Detect which cell encompasses the target text, then output its (X, Y) center coordinate. 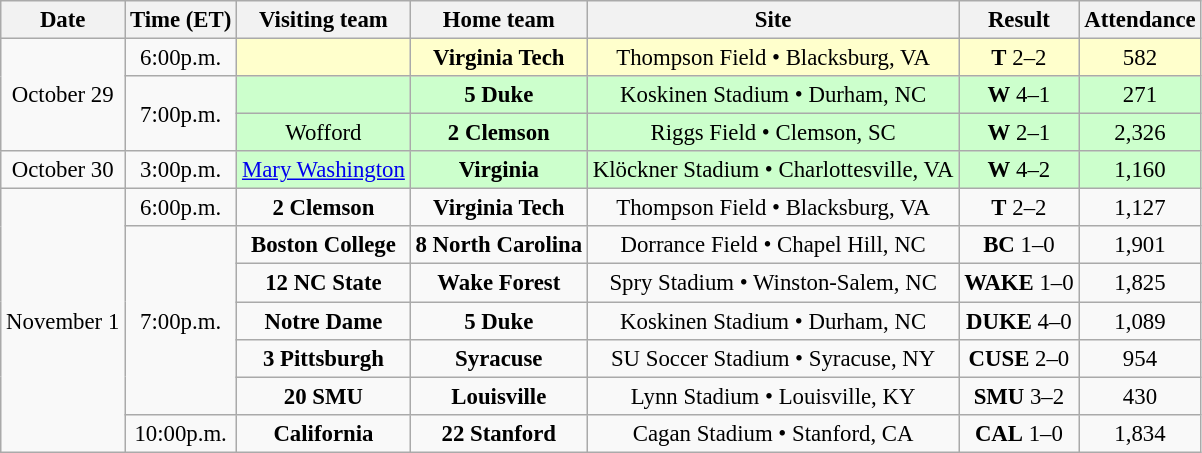
8 North Carolina (498, 245)
1,160 (1140, 170)
Lynn Stadium • Louisville, KY (772, 396)
1,825 (1140, 283)
Site (772, 20)
October 29 (63, 96)
430 (1140, 396)
CAL 1–0 (1019, 433)
W 4–2 (1019, 170)
Riggs Field • Clemson, SC (772, 133)
Wofford (324, 133)
2,326 (1140, 133)
Attendance (1140, 20)
Home team (498, 20)
Dorrance Field • Chapel Hill, NC (772, 245)
W 2–1 (1019, 133)
20 SMU (324, 396)
271 (1140, 95)
California (324, 433)
Notre Dame (324, 321)
Louisville (498, 396)
Visiting team (324, 20)
Spry Stadium • Winston-Salem, NC (772, 283)
DUKE 4–0 (1019, 321)
Virginia (498, 170)
10:00p.m. (181, 433)
Wake Forest (498, 283)
Time (ET) (181, 20)
1,089 (1140, 321)
October 30 (63, 170)
12 NC State (324, 283)
Date (63, 20)
1,834 (1140, 433)
SMU 3–2 (1019, 396)
W 4–1 (1019, 95)
582 (1140, 58)
1,901 (1140, 245)
Mary Washington (324, 170)
954 (1140, 358)
Result (1019, 20)
WAKE 1–0 (1019, 283)
3 Pittsburgh (324, 358)
November 1 (63, 320)
Syracuse (498, 358)
Boston College (324, 245)
CUSE 2–0 (1019, 358)
BC 1–0 (1019, 245)
3:00p.m. (181, 170)
1,127 (1140, 208)
Cagan Stadium • Stanford, CA (772, 433)
22 Stanford (498, 433)
Klöckner Stadium • Charlottesville, VA (772, 170)
SU Soccer Stadium • Syracuse, NY (772, 358)
